Find where the given text appears and provide that cell's center as (X, Y) coordinate. 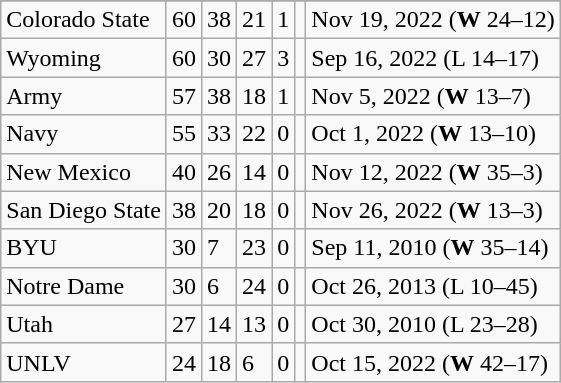
Nov 19, 2022 (W 24–12) (433, 20)
Nov 5, 2022 (W 13–7) (433, 96)
Nov 12, 2022 (W 35–3) (433, 172)
13 (254, 324)
Notre Dame (84, 286)
Oct 15, 2022 (W 42–17) (433, 362)
BYU (84, 248)
San Diego State (84, 210)
22 (254, 134)
Wyoming (84, 58)
Sep 16, 2022 (L 14–17) (433, 58)
Oct 26, 2013 (L 10–45) (433, 286)
20 (220, 210)
Army (84, 96)
33 (220, 134)
Oct 30, 2010 (L 23–28) (433, 324)
Nov 26, 2022 (W 13–3) (433, 210)
Navy (84, 134)
Oct 1, 2022 (W 13–10) (433, 134)
Colorado State (84, 20)
57 (184, 96)
23 (254, 248)
3 (284, 58)
7 (220, 248)
26 (220, 172)
55 (184, 134)
UNLV (84, 362)
Sep 11, 2010 (W 35–14) (433, 248)
40 (184, 172)
21 (254, 20)
New Mexico (84, 172)
Utah (84, 324)
